For the text-containing cell, return its midpoint in [X, Y] coordinate format. 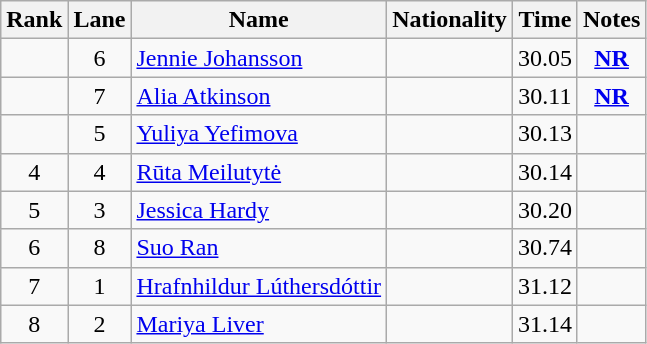
30.13 [544, 134]
Notes [611, 20]
1 [100, 286]
Time [544, 20]
30.05 [544, 58]
Name [259, 20]
Jessica Hardy [259, 210]
Hrafnhildur Lúthersdóttir [259, 286]
3 [100, 210]
Lane [100, 20]
Mariya Liver [259, 324]
30.11 [544, 96]
31.14 [544, 324]
Nationality [450, 20]
30.14 [544, 172]
30.20 [544, 210]
Rūta Meilutytė [259, 172]
Jennie Johansson [259, 58]
31.12 [544, 286]
2 [100, 324]
Suo Ran [259, 248]
30.74 [544, 248]
Rank [34, 20]
Alia Atkinson [259, 96]
Yuliya Yefimova [259, 134]
